Determine the (x, y) coordinate at the center of the cell enclosing the given text.  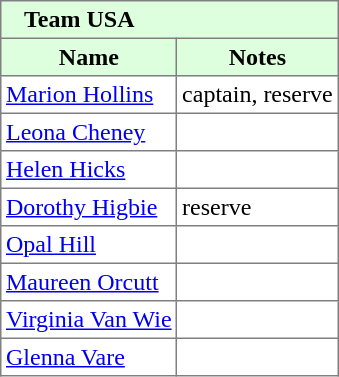
Marion Hollins (89, 95)
Notes (258, 57)
Maureen Orcutt (89, 282)
Leona Cheney (89, 132)
reserve (258, 207)
Virginia Van Wie (89, 320)
Helen Hicks (89, 170)
captain, reserve (258, 95)
Team USA (170, 20)
Dorothy Higbie (89, 207)
Glenna Vare (89, 357)
Name (89, 57)
Opal Hill (89, 245)
